Pinpoint the cell where the given text exists, returning its [X, Y] midpoint coordinate. 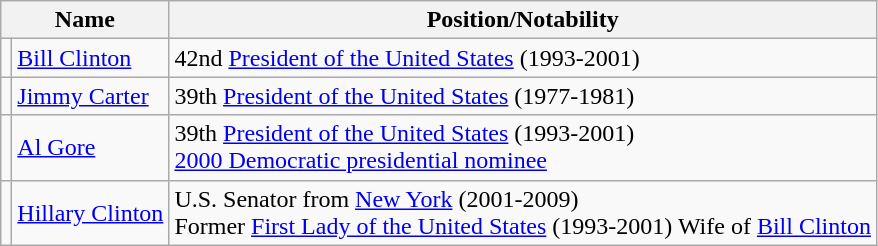
Jimmy Carter [90, 96]
Hillary Clinton [90, 212]
Name [85, 20]
42nd President of the United States (1993-2001) [523, 58]
Al Gore [90, 148]
39th President of the United States (1977-1981) [523, 96]
U.S. Senator from New York (2001-2009)Former First Lady of the United States (1993-2001) Wife of Bill Clinton [523, 212]
39th President of the United States (1993-2001)2000 Democratic presidential nominee [523, 148]
Bill Clinton [90, 58]
Position/Notability [523, 20]
